Return (X, Y) of the center of cell containing provided text 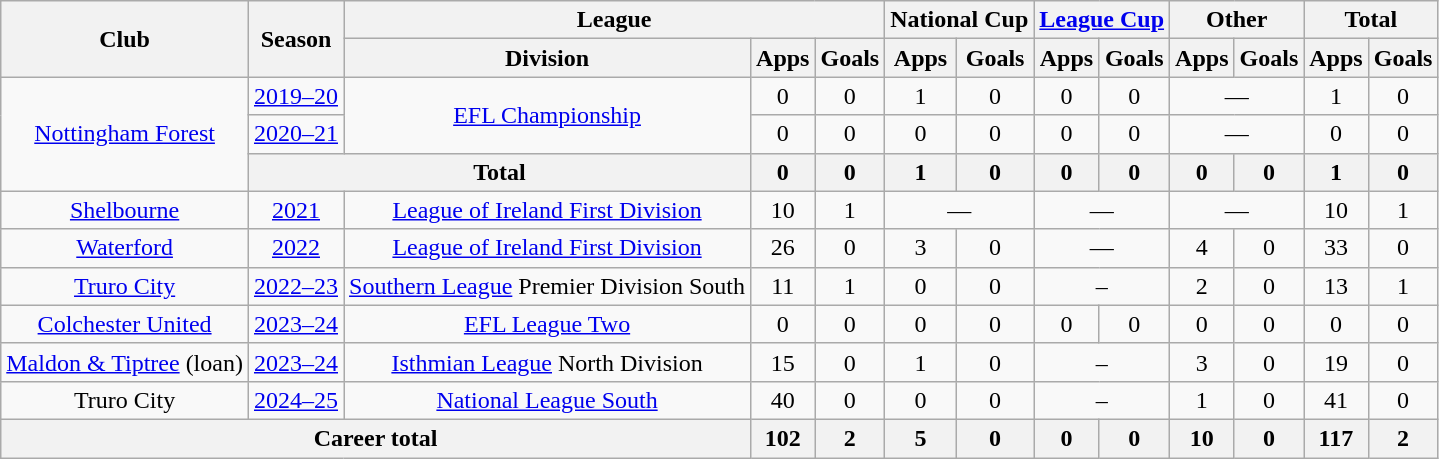
Colchester United (125, 324)
2022–23 (296, 286)
41 (1336, 400)
2022 (296, 248)
4 (1202, 248)
League Cup (1102, 20)
26 (783, 248)
Other (1237, 20)
EFL Championship (548, 115)
Nottingham Forest (125, 134)
19 (1336, 362)
13 (1336, 286)
102 (783, 438)
Isthmian League North Division (548, 362)
Club (125, 39)
National League South (548, 400)
5 (921, 438)
40 (783, 400)
2020–21 (296, 134)
Maldon & Tiptree (loan) (125, 362)
Career total (376, 438)
Waterford (125, 248)
Season (296, 39)
EFL League Two (548, 324)
National Cup (960, 20)
117 (1336, 438)
Southern League Premier Division South (548, 286)
33 (1336, 248)
2019–20 (296, 96)
2024–25 (296, 400)
15 (783, 362)
2021 (296, 210)
Division (548, 58)
11 (783, 286)
League (614, 20)
Shelbourne (125, 210)
